Return (X, Y) of the center of cell containing provided text 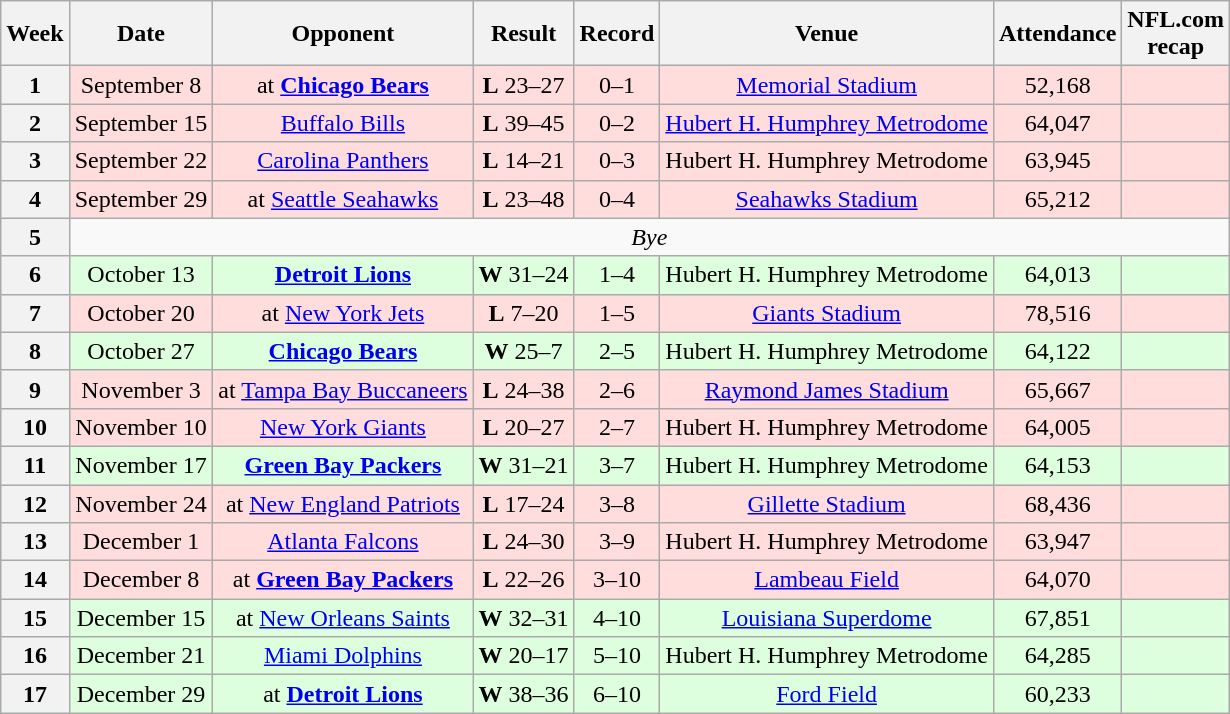
0–3 (617, 161)
1–4 (617, 275)
W 31–24 (524, 275)
13 (35, 542)
Opponent (343, 34)
Buffalo Bills (343, 123)
4 (35, 199)
63,947 (1057, 542)
3 (35, 161)
6–10 (617, 694)
Bye (649, 237)
5–10 (617, 656)
L 24–30 (524, 542)
3–10 (617, 580)
3–8 (617, 503)
2–5 (617, 351)
Week (35, 34)
10 (35, 427)
Ford Field (827, 694)
W 38–36 (524, 694)
64,153 (1057, 465)
Date (141, 34)
at Chicago Bears (343, 85)
64,070 (1057, 580)
63,945 (1057, 161)
September 8 (141, 85)
Detroit Lions (343, 275)
W 20–17 (524, 656)
64,122 (1057, 351)
at Tampa Bay Buccaneers (343, 389)
3–7 (617, 465)
November 24 (141, 503)
2–6 (617, 389)
September 15 (141, 123)
at New England Patriots (343, 503)
L 7–20 (524, 313)
W 31–21 (524, 465)
7 (35, 313)
December 1 (141, 542)
W 32–31 (524, 618)
L 17–24 (524, 503)
Louisiana Superdome (827, 618)
Lambeau Field (827, 580)
NFL.comrecap (1176, 34)
1 (35, 85)
L 20–27 (524, 427)
September 22 (141, 161)
December 15 (141, 618)
78,516 (1057, 313)
September 29 (141, 199)
16 (35, 656)
October 20 (141, 313)
0–2 (617, 123)
65,212 (1057, 199)
L 23–27 (524, 85)
Record (617, 34)
November 17 (141, 465)
L 14–21 (524, 161)
at Green Bay Packers (343, 580)
W 25–7 (524, 351)
Raymond James Stadium (827, 389)
64,013 (1057, 275)
0–4 (617, 199)
67,851 (1057, 618)
October 27 (141, 351)
15 (35, 618)
Venue (827, 34)
8 (35, 351)
64,285 (1057, 656)
17 (35, 694)
6 (35, 275)
L 22–26 (524, 580)
9 (35, 389)
Attendance (1057, 34)
L 23–48 (524, 199)
2–7 (617, 427)
1–5 (617, 313)
Miami Dolphins (343, 656)
L 39–45 (524, 123)
November 10 (141, 427)
Seahawks Stadium (827, 199)
12 (35, 503)
2 (35, 123)
November 3 (141, 389)
at Seattle Seahawks (343, 199)
52,168 (1057, 85)
Chicago Bears (343, 351)
at Detroit Lions (343, 694)
October 13 (141, 275)
64,047 (1057, 123)
60,233 (1057, 694)
14 (35, 580)
3–9 (617, 542)
64,005 (1057, 427)
Gillette Stadium (827, 503)
65,667 (1057, 389)
at New York Jets (343, 313)
at New Orleans Saints (343, 618)
Carolina Panthers (343, 161)
Result (524, 34)
December 8 (141, 580)
New York Giants (343, 427)
L 24–38 (524, 389)
Memorial Stadium (827, 85)
Green Bay Packers (343, 465)
Giants Stadium (827, 313)
11 (35, 465)
Atlanta Falcons (343, 542)
0–1 (617, 85)
December 29 (141, 694)
68,436 (1057, 503)
4–10 (617, 618)
December 21 (141, 656)
5 (35, 237)
